Capture the cell that displays the provided text and extract its (X, Y) central coordinate. 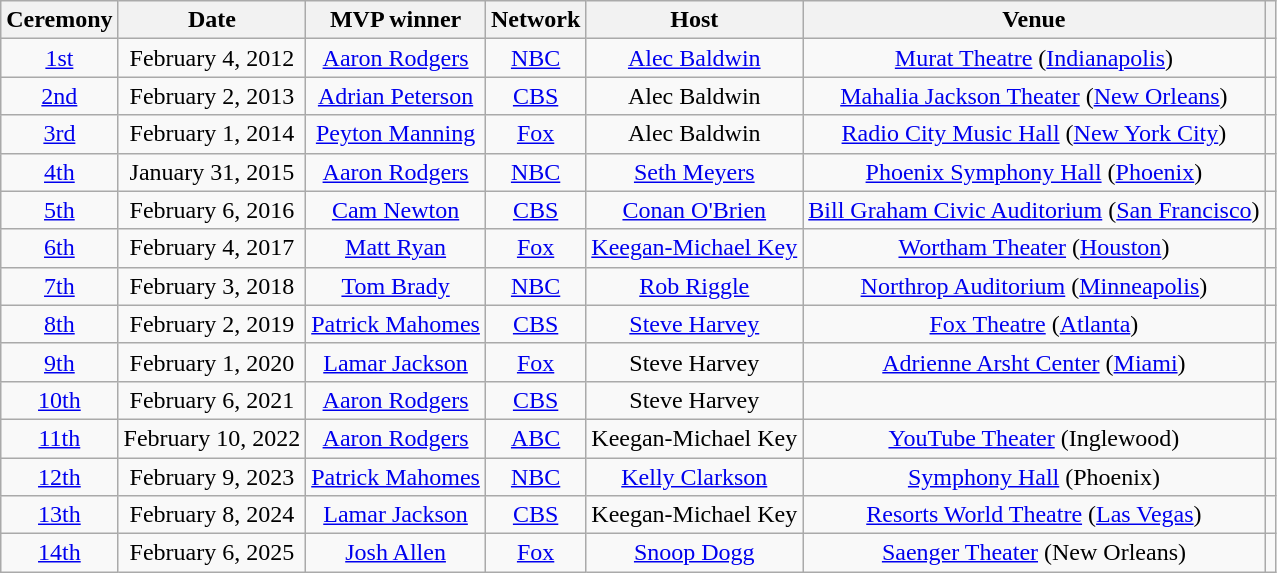
February 4, 2012 (212, 58)
February 8, 2024 (212, 515)
3rd (60, 134)
February 1, 2020 (212, 362)
14th (60, 553)
February 6, 2025 (212, 553)
7th (60, 286)
Date (212, 20)
February 6, 2016 (212, 210)
13th (60, 515)
Network (535, 20)
Murat Theatre (Indianapolis) (1034, 58)
February 6, 2021 (212, 400)
February 2, 2019 (212, 324)
Northrop Auditorium (Minneapolis) (1034, 286)
Tom Brady (396, 286)
February 3, 2018 (212, 286)
Conan O'Brien (694, 210)
Josh Allen (396, 553)
Fox Theatre (Atlanta) (1034, 324)
Symphony Hall (Phoenix) (1034, 477)
Peyton Manning (396, 134)
Seth Meyers (694, 172)
February 9, 2023 (212, 477)
Adrienne Arsht Center (Miami) (1034, 362)
9th (60, 362)
February 10, 2022 (212, 438)
Ceremony (60, 20)
10th (60, 400)
6th (60, 248)
ABC (535, 438)
February 4, 2017 (212, 248)
February 1, 2014 (212, 134)
11th (60, 438)
Phoenix Symphony Hall (Phoenix) (1034, 172)
Saenger Theater (New Orleans) (1034, 553)
5th (60, 210)
4th (60, 172)
YouTube Theater (Inglewood) (1034, 438)
MVP winner (396, 20)
Snoop Dogg (694, 553)
1st (60, 58)
Radio City Music Hall (New York City) (1034, 134)
Bill Graham Civic Auditorium (San Francisco) (1034, 210)
8th (60, 324)
12th (60, 477)
Mahalia Jackson Theater (New Orleans) (1034, 96)
Kelly Clarkson (694, 477)
Resorts World Theatre (Las Vegas) (1034, 515)
Matt Ryan (396, 248)
February 2, 2013 (212, 96)
Host (694, 20)
Rob Riggle (694, 286)
Wortham Theater (Houston) (1034, 248)
January 31, 2015 (212, 172)
Cam Newton (396, 210)
Adrian Peterson (396, 96)
2nd (60, 96)
Venue (1034, 20)
